Determine the (X, Y) coordinate at the center of the cell enclosing the given text.  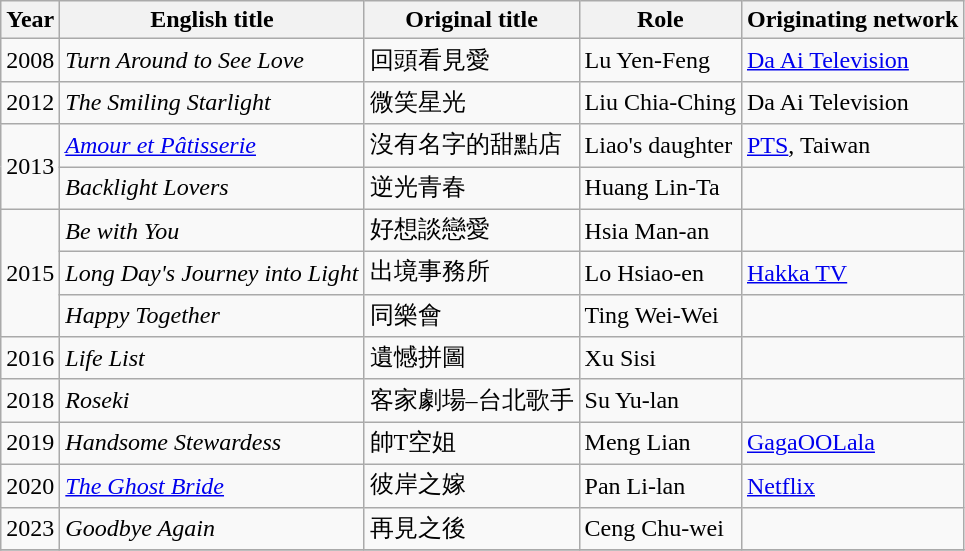
Goodbye Again (212, 528)
帥T空姐 (472, 444)
好想談戀愛 (472, 230)
再見之後 (472, 528)
2018 (30, 400)
2008 (30, 60)
遺憾拼圖 (472, 358)
Year (30, 20)
Ceng Chu-wei (660, 528)
Hakka TV (852, 274)
Roseki (212, 400)
2012 (30, 102)
Backlight Lovers (212, 188)
Original title (472, 20)
2015 (30, 273)
彼岸之嫁 (472, 486)
Ting Wei-Wei (660, 316)
Meng Lian (660, 444)
Life List (212, 358)
Handsome Stewardess (212, 444)
2016 (30, 358)
Su Yu-lan (660, 400)
Hsia Man-an (660, 230)
客家劇場–台北歌手 (472, 400)
2023 (30, 528)
沒有名字的甜點店 (472, 146)
Originating network (852, 20)
逆光青春 (472, 188)
Liu Chia-Ching (660, 102)
Lo Hsiao-en (660, 274)
Amour et Pâtisserie (212, 146)
Be with You (212, 230)
Turn Around to See Love (212, 60)
Lu Yen-Feng (660, 60)
Role (660, 20)
The Smiling Starlight (212, 102)
English title (212, 20)
Pan Li-lan (660, 486)
出境事務所 (472, 274)
微笑星光 (472, 102)
2019 (30, 444)
The Ghost Bride (212, 486)
2020 (30, 486)
Xu Sisi (660, 358)
Netflix (852, 486)
2013 (30, 166)
GagaOOLala (852, 444)
同樂會 (472, 316)
回頭看見愛 (472, 60)
Liao's daughter (660, 146)
Happy Together (212, 316)
Long Day's Journey into Light (212, 274)
Huang Lin-Ta (660, 188)
PTS, Taiwan (852, 146)
